Return the (x, y) coordinate for the center point of the cell that contains the specified text.  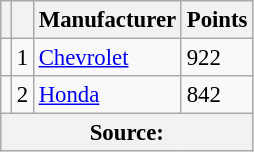
Chevrolet (107, 58)
2 (22, 95)
1 (22, 58)
Honda (107, 95)
Manufacturer (107, 20)
922 (216, 58)
Points (216, 20)
842 (216, 95)
Source: (127, 133)
